Output the [x, y] coordinate of the center of the cell containing the given text.  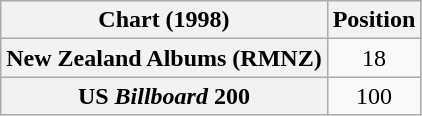
Chart (1998) [164, 20]
18 [374, 58]
Position [374, 20]
New Zealand Albums (RMNZ) [164, 58]
100 [374, 96]
US Billboard 200 [164, 96]
